Find where the given text appears and provide that cell's center as (x, y) coordinate. 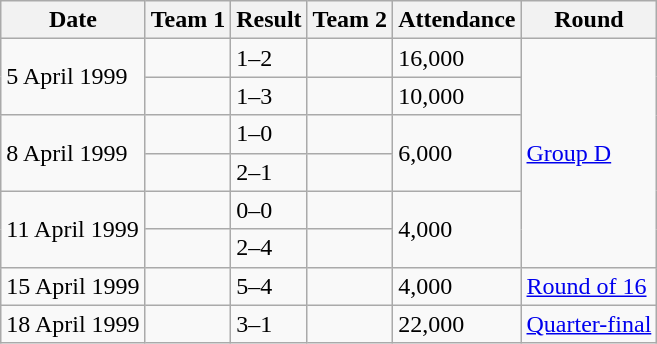
0–0 (269, 210)
Round of 16 (589, 286)
10,000 (457, 96)
Team 1 (188, 20)
22,000 (457, 324)
2–1 (269, 172)
1–0 (269, 134)
16,000 (457, 58)
Attendance (457, 20)
6,000 (457, 153)
Quarter-final (589, 324)
3–1 (269, 324)
1–2 (269, 58)
5 April 1999 (73, 77)
15 April 1999 (73, 286)
11 April 1999 (73, 229)
Round (589, 20)
18 April 1999 (73, 324)
5–4 (269, 286)
Team 2 (350, 20)
Date (73, 20)
Group D (589, 153)
1–3 (269, 96)
Result (269, 20)
8 April 1999 (73, 153)
2–4 (269, 248)
